Detect which cell encompasses the target text, then output its [X, Y] center coordinate. 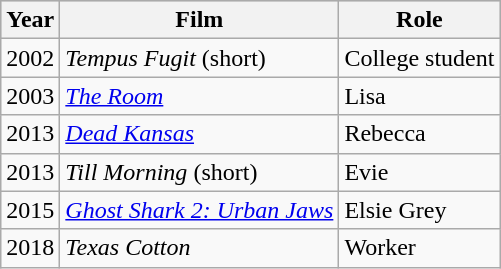
2018 [30, 248]
The Room [200, 96]
2015 [30, 210]
Role [420, 20]
Till Morning (short) [200, 172]
Lisa [420, 96]
Elsie Grey [420, 210]
Dead Kansas [200, 134]
2003 [30, 96]
2002 [30, 58]
Year [30, 20]
Worker [420, 248]
Tempus Fugit (short) [200, 58]
College student [420, 58]
Evie [420, 172]
Texas Cotton [200, 248]
Film [200, 20]
Rebecca [420, 134]
Ghost Shark 2: Urban Jaws [200, 210]
